Detect which cell encompasses the target text, then output its [x, y] center coordinate. 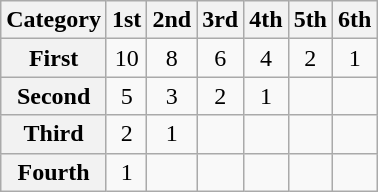
1st [126, 20]
8 [172, 58]
First [54, 58]
5th [310, 20]
10 [126, 58]
5 [126, 96]
6 [220, 58]
Category [54, 20]
3 [172, 96]
4 [266, 58]
3rd [220, 20]
Second [54, 96]
2nd [172, 20]
6th [355, 20]
Fourth [54, 172]
4th [266, 20]
Third [54, 134]
